Extract the (x, y) coordinate from the center of the cell holding the provided text.  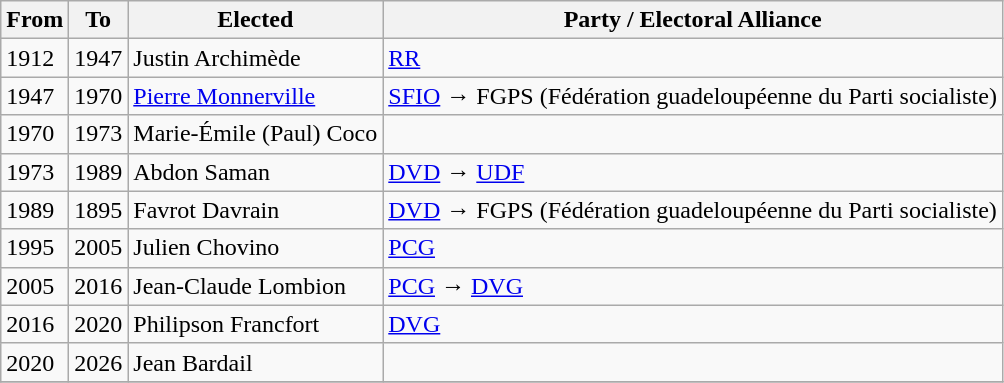
DVG (693, 324)
Elected (256, 20)
To (98, 20)
Philipson Francfort (256, 324)
1995 (35, 248)
Party / Electoral Alliance (693, 20)
RR (693, 58)
Justin Archimède (256, 58)
SFIO → FGPS (Fédération guadeloupéenne du Parti socialiste) (693, 96)
DVD → UDF (693, 172)
PCG (693, 248)
Jean-Claude Lombion (256, 286)
Jean Bardail (256, 362)
From (35, 20)
Marie-Émile (Paul) Coco (256, 134)
1895 (98, 210)
Favrot Davrain (256, 210)
1912 (35, 58)
Julien Chovino (256, 248)
Pierre Monnerville (256, 96)
Abdon Saman (256, 172)
PCG → DVG (693, 286)
DVD → FGPS (Fédération guadeloupéenne du Parti socialiste) (693, 210)
2026 (98, 362)
